Find where the given text appears and provide that cell's center as (x, y) coordinate. 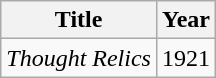
Title (79, 20)
Year (186, 20)
Thought Relics (79, 58)
1921 (186, 58)
